Pinpoint the cell where the given text exists, returning its [x, y] midpoint coordinate. 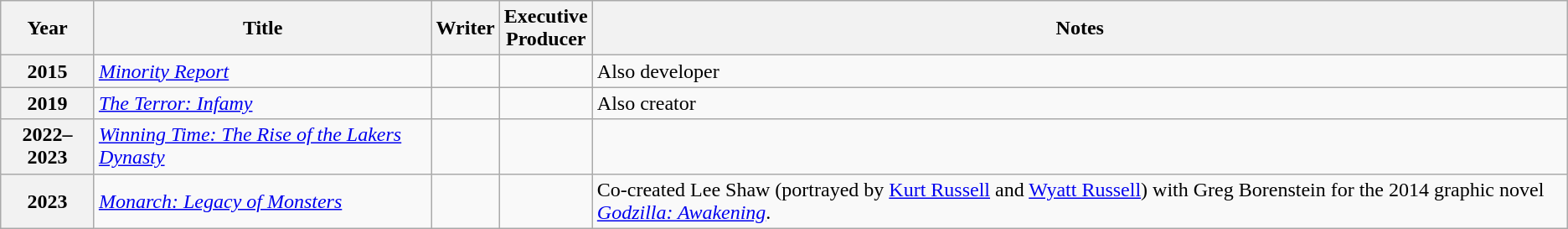
Winning Time: The Rise of the Lakers Dynasty [263, 146]
Year [48, 29]
Notes [1080, 29]
ExecutiveProducer [546, 29]
Writer [466, 29]
Also developer [1080, 71]
Co-created Lee Shaw (portrayed by Kurt Russell and Wyatt Russell) with Greg Borenstein for the 2014 graphic novel Godzilla: Awakening. [1080, 201]
Minority Report [263, 71]
2022–2023 [48, 146]
Monarch: Legacy of Monsters [263, 201]
The Terror: Infamy [263, 103]
2019 [48, 103]
Title [263, 29]
2023 [48, 201]
Also creator [1080, 103]
2015 [48, 71]
